Output the [x, y] coordinate of the center of the cell containing the given text.  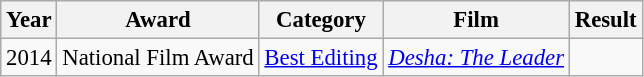
Film [476, 20]
2014 [29, 58]
Result [606, 20]
Best Editing [321, 58]
Award [158, 20]
National Film Award [158, 58]
Desha: The Leader [476, 58]
Category [321, 20]
Year [29, 20]
